For the text-containing cell, return its midpoint in (X, Y) coordinate format. 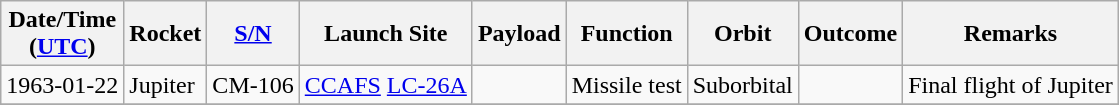
S/N (253, 34)
Launch Site (386, 34)
1963-01-22 (62, 85)
Orbit (742, 34)
Function (626, 34)
Jupiter (166, 85)
Rocket (166, 34)
Final flight of Jupiter (1011, 85)
CM-106 (253, 85)
Remarks (1011, 34)
Missile test (626, 85)
CCAFS LC-26A (386, 85)
Date/Time(UTC) (62, 34)
Suborbital (742, 85)
Outcome (850, 34)
Payload (519, 34)
